Output the [X, Y] coordinate of the center of the cell containing the given text.  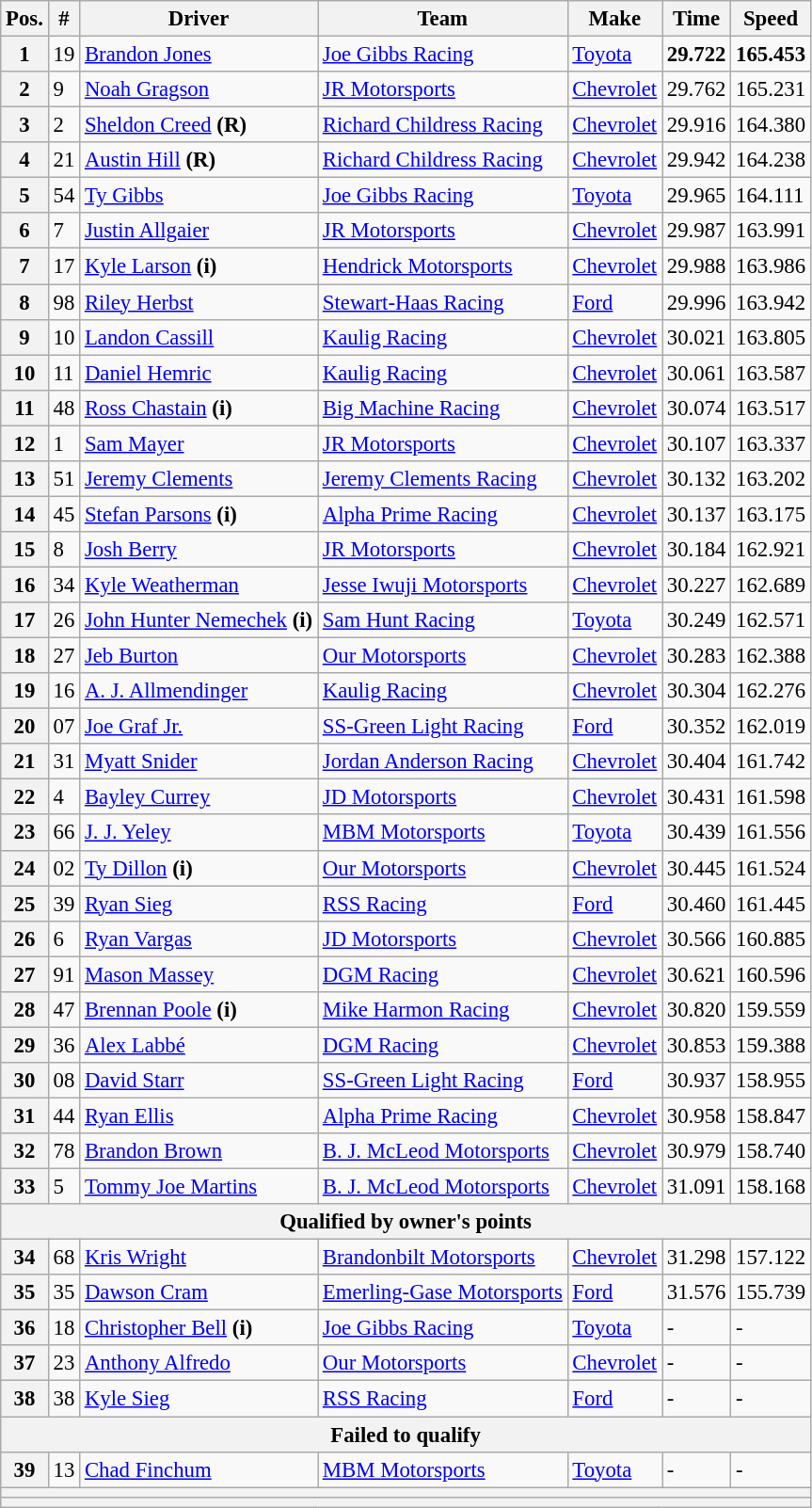
Landon Cassill [199, 337]
160.885 [772, 938]
Jordan Anderson Racing [443, 762]
Daniel Hemric [199, 373]
30.283 [696, 656]
Ryan Ellis [199, 1115]
30.979 [696, 1151]
Josh Berry [199, 550]
162.276 [772, 691]
30.439 [696, 833]
Mason Massey [199, 974]
A. J. Allmendinger [199, 691]
159.388 [772, 1045]
30.431 [696, 797]
20 [24, 727]
Jeremy Clements Racing [443, 479]
30.021 [696, 337]
Joe Graf Jr. [199, 727]
Jeremy Clements [199, 479]
48 [64, 408]
165.453 [772, 55]
31.576 [696, 1292]
Sheldon Creed (R) [199, 125]
Driver [199, 19]
Chad Finchum [199, 1469]
John Hunter Nemechek (i) [199, 620]
163.587 [772, 373]
22 [24, 797]
163.805 [772, 337]
Tommy Joe Martins [199, 1187]
Make [614, 19]
Team [443, 19]
Qualified by owner's points [406, 1222]
30.249 [696, 620]
30.820 [696, 1010]
14 [24, 514]
30.304 [696, 691]
29.988 [696, 266]
Kyle Sieg [199, 1399]
163.991 [772, 231]
Hendrick Motorsports [443, 266]
164.238 [772, 160]
161.598 [772, 797]
Stewart-Haas Racing [443, 302]
45 [64, 514]
160.596 [772, 974]
66 [64, 833]
30.132 [696, 479]
29.762 [696, 89]
159.559 [772, 1010]
37 [24, 1364]
91 [64, 974]
33 [24, 1187]
3 [24, 125]
Jesse Iwuji Motorsports [443, 585]
158.168 [772, 1187]
29.965 [696, 196]
162.388 [772, 656]
Failed to qualify [406, 1435]
30.137 [696, 514]
161.556 [772, 833]
163.986 [772, 266]
163.337 [772, 443]
Sam Mayer [199, 443]
30.352 [696, 727]
Austin Hill (R) [199, 160]
24 [24, 868]
Ty Dillon (i) [199, 868]
# [64, 19]
158.740 [772, 1151]
Stefan Parsons (i) [199, 514]
28 [24, 1010]
30.958 [696, 1115]
29.722 [696, 55]
163.175 [772, 514]
08 [64, 1081]
Kris Wright [199, 1258]
163.942 [772, 302]
161.524 [772, 868]
Brandon Jones [199, 55]
Emerling-Gase Motorsports [443, 1292]
162.689 [772, 585]
163.202 [772, 479]
Bayley Currey [199, 797]
78 [64, 1151]
30 [24, 1081]
31.298 [696, 1258]
Mike Harmon Racing [443, 1010]
29.987 [696, 231]
02 [64, 868]
Ryan Sieg [199, 904]
51 [64, 479]
Ryan Vargas [199, 938]
164.111 [772, 196]
158.955 [772, 1081]
163.517 [772, 408]
29.916 [696, 125]
Kyle Weatherman [199, 585]
Time [696, 19]
Kyle Larson (i) [199, 266]
164.380 [772, 125]
Riley Herbst [199, 302]
30.184 [696, 550]
30.621 [696, 974]
Jeb Burton [199, 656]
Ty Gibbs [199, 196]
J. J. Yeley [199, 833]
Speed [772, 19]
29.942 [696, 160]
30.445 [696, 868]
30.074 [696, 408]
Alex Labbé [199, 1045]
30.853 [696, 1045]
Pos. [24, 19]
30.107 [696, 443]
44 [64, 1115]
162.921 [772, 550]
31.091 [696, 1187]
162.571 [772, 620]
158.847 [772, 1115]
30.937 [696, 1081]
David Starr [199, 1081]
Anthony Alfredo [199, 1364]
Sam Hunt Racing [443, 620]
29.996 [696, 302]
68 [64, 1258]
29 [24, 1045]
30.460 [696, 904]
30.566 [696, 938]
98 [64, 302]
47 [64, 1010]
07 [64, 727]
157.122 [772, 1258]
Brandonbilt Motorsports [443, 1258]
161.742 [772, 762]
32 [24, 1151]
162.019 [772, 727]
Big Machine Racing [443, 408]
Brennan Poole (i) [199, 1010]
161.445 [772, 904]
15 [24, 550]
30.061 [696, 373]
25 [24, 904]
155.739 [772, 1292]
165.231 [772, 89]
Brandon Brown [199, 1151]
Justin Allgaier [199, 231]
Ross Chastain (i) [199, 408]
54 [64, 196]
30.227 [696, 585]
Noah Gragson [199, 89]
12 [24, 443]
Myatt Snider [199, 762]
30.404 [696, 762]
Dawson Cram [199, 1292]
Christopher Bell (i) [199, 1328]
